Return the [X, Y] coordinate for the center point of the cell that contains the specified text.  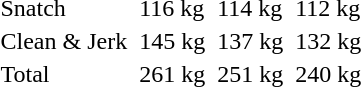
145 kg [172, 41]
137 kg [250, 41]
